Extract the [x, y] coordinate from the center of the cell holding the provided text.  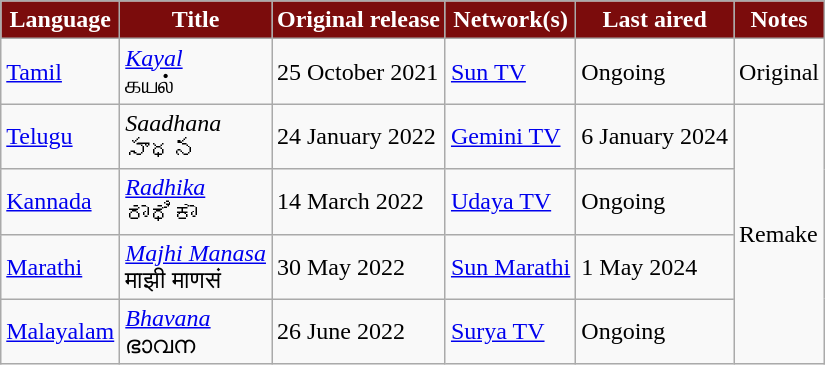
Last aired [655, 20]
Surya TV [510, 332]
Network(s) [510, 20]
14 March 2022 [359, 202]
Gemini TV [510, 136]
1 May 2024 [655, 266]
Bhavana ഭാവന [196, 332]
Remake [780, 234]
Kayal கயல் [196, 72]
24 January 2022 [359, 136]
Title [196, 20]
30 May 2022 [359, 266]
Original [780, 72]
Sun Marathi [510, 266]
Radhika ರಾಧಿಕಾ [196, 202]
Language [60, 20]
Kannada [60, 202]
Malayalam [60, 332]
25 October 2021 [359, 72]
Original release [359, 20]
Telugu [60, 136]
26 June 2022 [359, 332]
Saadhana సాధన [196, 136]
Notes [780, 20]
Majhi Manasa माझी माणसं [196, 266]
Udaya TV [510, 202]
Sun TV [510, 72]
Tamil [60, 72]
Marathi [60, 266]
6 January 2024 [655, 136]
